Search for the cell housing the specified text and yield its [x, y] center coordinate. 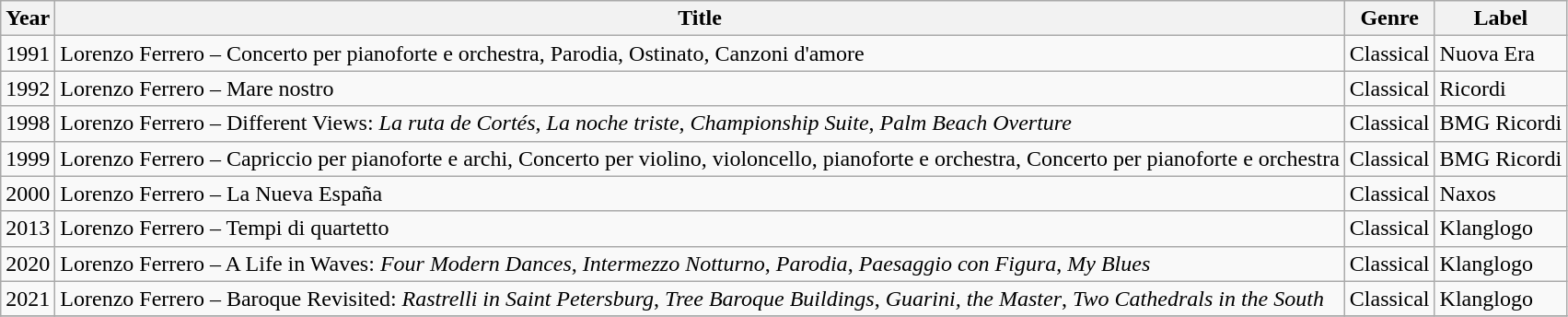
1998 [28, 123]
1991 [28, 53]
Lorenzo Ferrero – Baroque Revisited: Rastrelli in Saint Petersburg, Tree Baroque Buildings, Guarini, the Master, Two Cathedrals in the South [700, 299]
Year [28, 18]
2020 [28, 264]
Naxos [1501, 194]
1992 [28, 88]
Lorenzo Ferrero – Capriccio per pianoforte e archi, Concerto per violino, violoncello, pianoforte e orchestra, Concerto per pianoforte e orchestra [700, 158]
Lorenzo Ferrero – Concerto per pianoforte e orchestra, Parodia, Ostinato, Canzoni d'amore [700, 53]
Title [700, 18]
1999 [28, 158]
2000 [28, 194]
Lorenzo Ferrero – Tempi di quartetto [700, 229]
Genre [1389, 18]
2021 [28, 299]
Ricordi [1501, 88]
Lorenzo Ferrero – Mare nostro [700, 88]
Label [1501, 18]
Lorenzo Ferrero – La Nueva España [700, 194]
Lorenzo Ferrero – Different Views: La ruta de Cortés, La noche triste, Championship Suite, Palm Beach Overture [700, 123]
2013 [28, 229]
Lorenzo Ferrero – A Life in Waves: Four Modern Dances, Intermezzo Notturno, Parodia, Paesaggio con Figura, My Blues [700, 264]
Nuova Era [1501, 53]
